Locate the cell with the specified text and output its (X, Y) center coordinate. 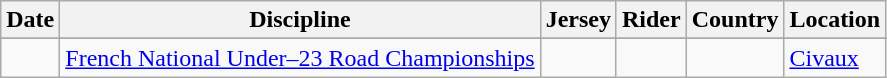
Date (30, 20)
Discipline (300, 20)
Civaux (835, 58)
French National Under–23 Road Championships (300, 58)
Country (735, 20)
Rider (651, 20)
Location (835, 20)
Jersey (578, 20)
